Pinpoint the cell where the given text exists, returning its (x, y) midpoint coordinate. 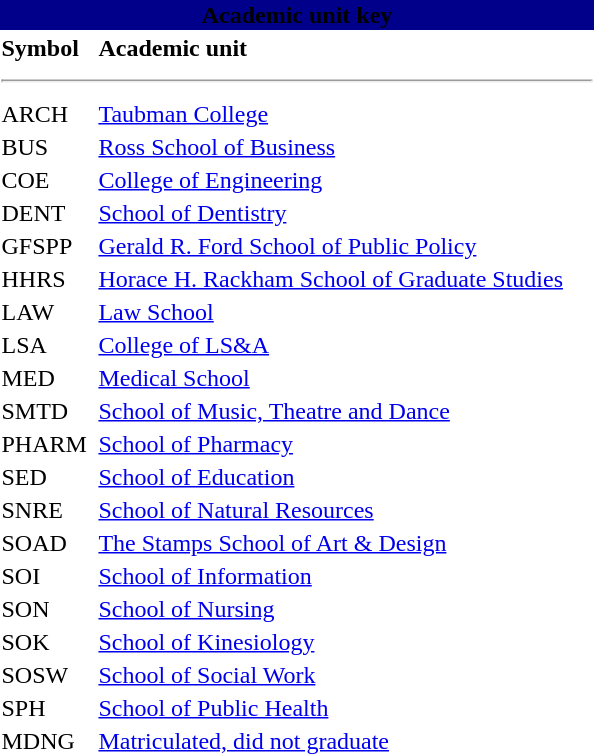
COE (47, 180)
Ross School of Business (346, 147)
School of Natural Resources (346, 510)
College of LS&A (346, 345)
School of Public Health (346, 708)
SOI (47, 576)
SOK (47, 642)
MED (47, 378)
SNRE (47, 510)
School of Pharmacy (346, 444)
SED (47, 477)
School of Dentistry (346, 213)
SON (47, 609)
The Stamps School of Art & Design (346, 543)
LSA (47, 345)
School of Kinesiology (346, 642)
School of Social Work (346, 675)
Medical School (346, 378)
Law School (346, 312)
Horace H. Rackham School of Graduate Studies (346, 279)
College of Engineering (346, 180)
SOSW (47, 675)
School of Music, Theatre and Dance (346, 411)
BUS (47, 147)
School of Nursing (346, 609)
LAW (47, 312)
SOAD (47, 543)
Taubman College (346, 114)
School of Information (346, 576)
DENT (47, 213)
School of Education (346, 477)
GFSPP (47, 246)
ARCH (47, 114)
Gerald R. Ford School of Public Policy (346, 246)
SPH (47, 708)
HHRS (47, 279)
SMTD (47, 411)
Academic unit key (297, 15)
Symbol (47, 48)
Academic unit (346, 48)
PHARM (47, 444)
